Find where the given text appears and provide that cell's center as (x, y) coordinate. 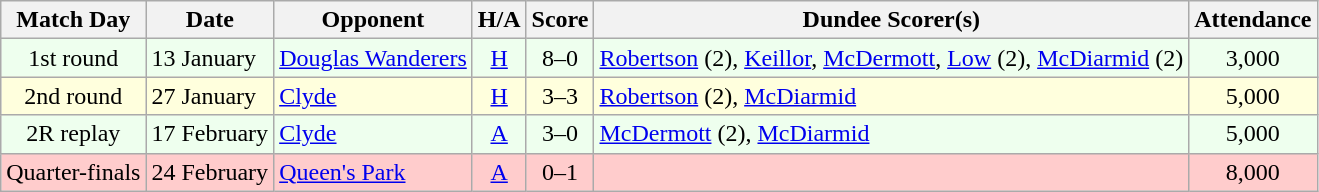
0–1 (560, 172)
Date (210, 20)
Attendance (1253, 20)
Douglas Wanderers (374, 58)
McDermott (2), McDiarmid (892, 134)
3–3 (560, 96)
17 February (210, 134)
27 January (210, 96)
2R replay (74, 134)
24 February (210, 172)
3–0 (560, 134)
Score (560, 20)
8,000 (1253, 172)
3,000 (1253, 58)
H/A (499, 20)
Quarter-finals (74, 172)
Match Day (74, 20)
8–0 (560, 58)
2nd round (74, 96)
Opponent (374, 20)
Robertson (2), McDiarmid (892, 96)
Robertson (2), Keillor, McDermott, Low (2), McDiarmid (2) (892, 58)
1st round (74, 58)
Queen's Park (374, 172)
Dundee Scorer(s) (892, 20)
13 January (210, 58)
